Scan for the cell matching the given text and deliver its (x, y) coordinate at center. 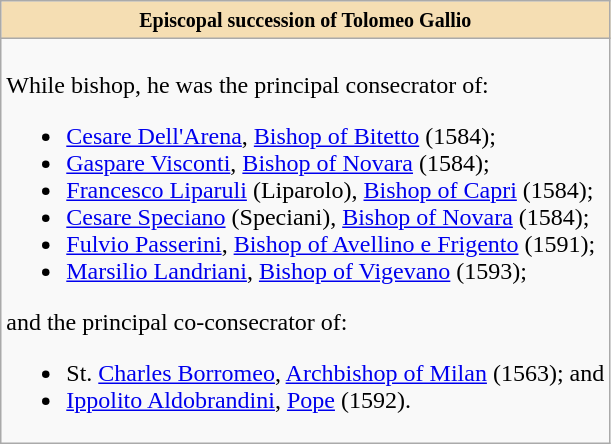
Episcopal succession of Tolomeo Gallio (306, 20)
